Find where the given text appears and provide that cell's center as [X, Y] coordinate. 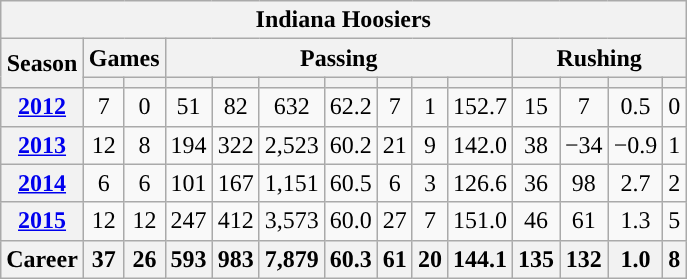
15 [536, 107]
144.1 [480, 259]
2012 [42, 107]
Indiana Hoosiers [344, 20]
98 [584, 183]
Rushing [598, 58]
194 [188, 145]
101 [188, 183]
Season [42, 64]
152.7 [480, 107]
82 [236, 107]
2 [674, 183]
38 [536, 145]
60.2 [350, 145]
9 [430, 145]
62.2 [350, 107]
−0.9 [636, 145]
51 [188, 107]
46 [536, 221]
593 [188, 259]
142.0 [480, 145]
167 [236, 183]
20 [430, 259]
1,151 [292, 183]
5 [674, 221]
412 [236, 221]
2015 [42, 221]
1.0 [636, 259]
7,879 [292, 259]
60.0 [350, 221]
2014 [42, 183]
247 [188, 221]
26 [144, 259]
322 [236, 145]
36 [536, 183]
632 [292, 107]
Games [124, 58]
2,523 [292, 145]
135 [536, 259]
60.5 [350, 183]
1.3 [636, 221]
60.3 [350, 259]
2013 [42, 145]
126.6 [480, 183]
3 [430, 183]
0.5 [636, 107]
37 [104, 259]
2.7 [636, 183]
132 [584, 259]
151.0 [480, 221]
21 [394, 145]
−34 [584, 145]
983 [236, 259]
Passing [338, 58]
Career [42, 259]
3,573 [292, 221]
27 [394, 221]
